Find where the given text appears and provide that cell's center as (X, Y) coordinate. 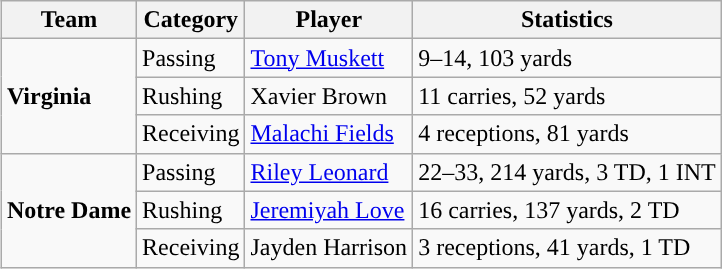
Malachi Fields (329, 134)
16 carries, 137 yards, 2 TD (568, 210)
Player (329, 20)
3 receptions, 41 yards, 1 TD (568, 248)
Statistics (568, 20)
Tony Muskett (329, 58)
Jeremiyah Love (329, 210)
Xavier Brown (329, 96)
Virginia (68, 96)
Riley Leonard (329, 172)
22–33, 214 yards, 3 TD, 1 INT (568, 172)
4 receptions, 81 yards (568, 134)
Category (191, 20)
Jayden Harrison (329, 248)
9–14, 103 yards (568, 58)
11 carries, 52 yards (568, 96)
Notre Dame (68, 210)
Team (68, 20)
